For the text-containing cell, return its midpoint in (X, Y) coordinate format. 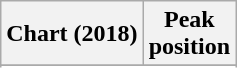
Chart (2018) (72, 34)
Peakposition (189, 34)
